Extract the (x, y) coordinate from the center of the cell holding the provided text.  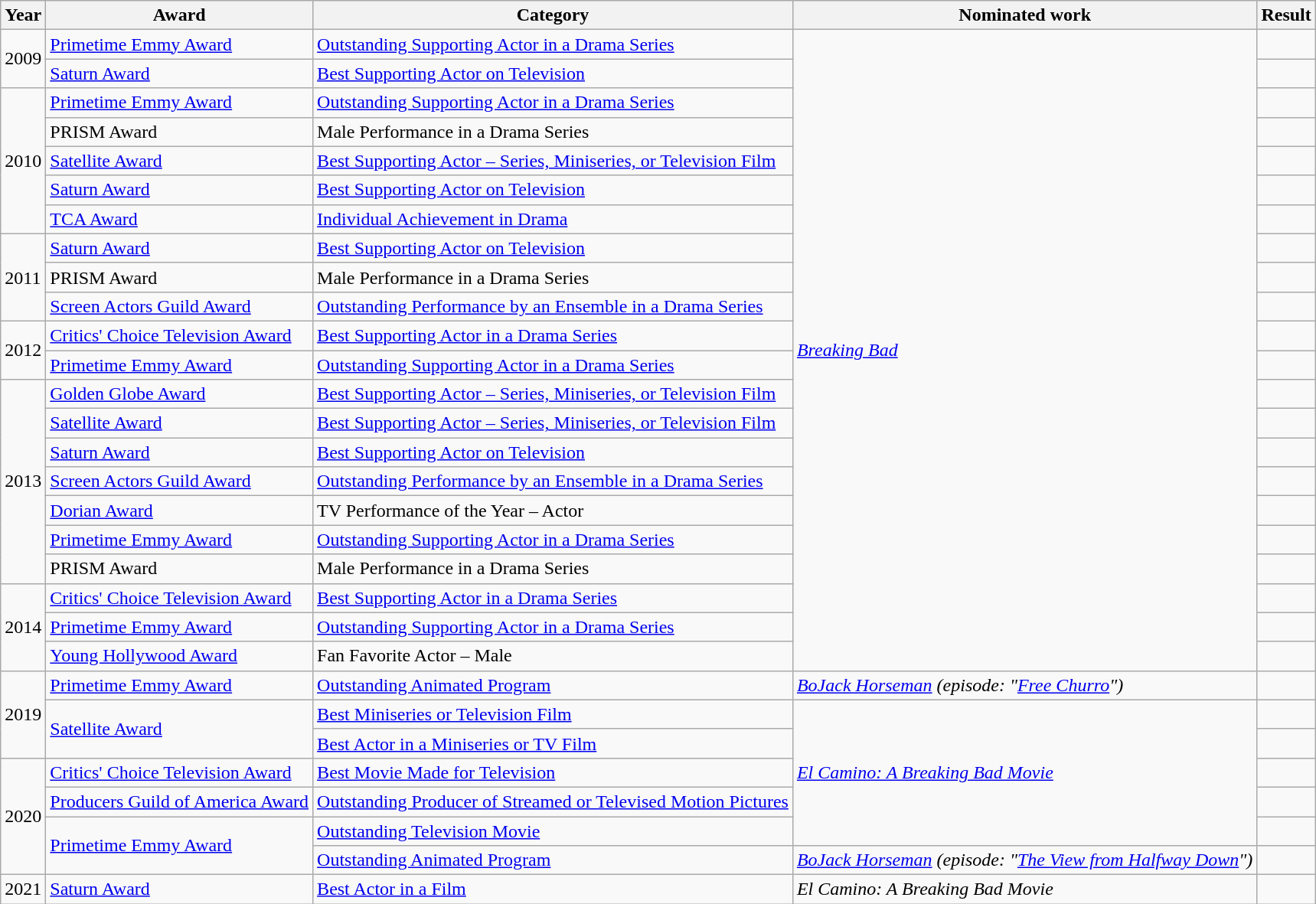
2012 (23, 350)
2009 (23, 59)
Outstanding Producer of Streamed or Televised Motion Pictures (553, 801)
Award (179, 15)
2014 (23, 627)
2019 (23, 714)
Dorian Award (179, 511)
BoJack Horseman (episode: "Free Churro") (1024, 685)
Fan Favorite Actor – Male (553, 656)
2011 (23, 277)
2021 (23, 889)
BoJack Horseman (episode: "The View from Halfway Down") (1024, 860)
Year (23, 15)
Result (1286, 15)
TCA Award (179, 219)
Breaking Bad (1024, 351)
Best Actor in a Miniseries or TV Film (553, 743)
TV Performance of the Year – Actor (553, 511)
2013 (23, 481)
Outstanding Television Movie (553, 831)
Producers Guild of America Award (179, 801)
Individual Achievement in Drama (553, 219)
Golden Globe Award (179, 394)
Best Movie Made for Television (553, 772)
Best Actor in a Film (553, 889)
Category (553, 15)
2010 (23, 161)
Young Hollywood Award (179, 656)
2020 (23, 816)
Nominated work (1024, 15)
Best Miniseries or Television Film (553, 714)
